Extract the [X, Y] coordinate from the center of the cell holding the provided text.  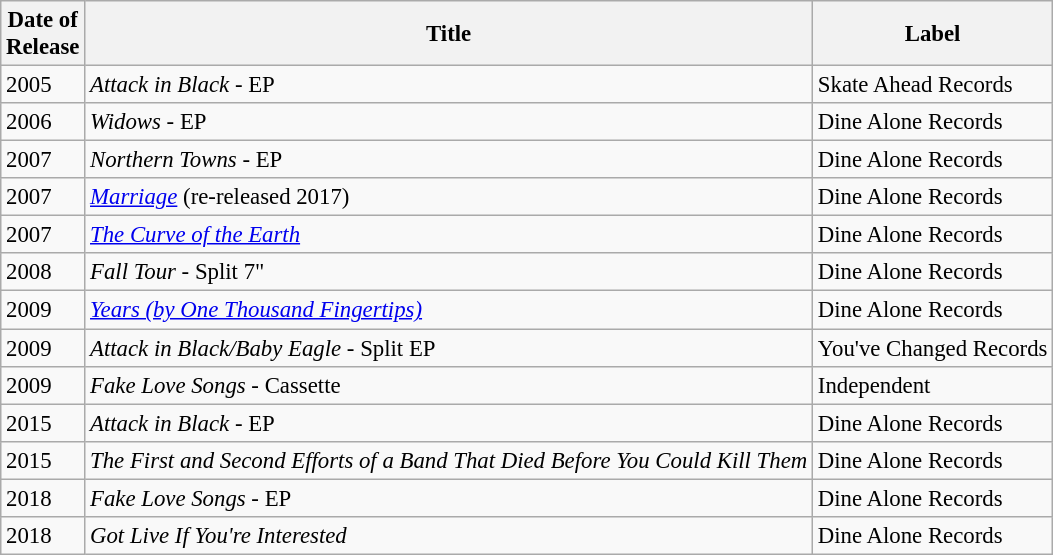
Years (by One Thousand Fingertips) [449, 310]
The Curve of the Earth [449, 235]
Widows - EP [449, 122]
Date of Release [43, 34]
Marriage (re-released 2017) [449, 197]
2008 [43, 273]
Attack in Black/Baby Eagle - Split EP [449, 348]
Got Live If You're Interested [449, 536]
Fall Tour - Split 7" [449, 273]
Fake Love Songs - EP [449, 498]
Independent [933, 385]
2005 [43, 85]
Label [933, 34]
The First and Second Efforts of a Band That Died Before You Could Kill Them [449, 460]
2006 [43, 122]
Title [449, 34]
Skate Ahead Records [933, 85]
You've Changed Records [933, 348]
Fake Love Songs - Cassette [449, 385]
Northern Towns - EP [449, 160]
